Return [x, y] of the center of cell containing provided text 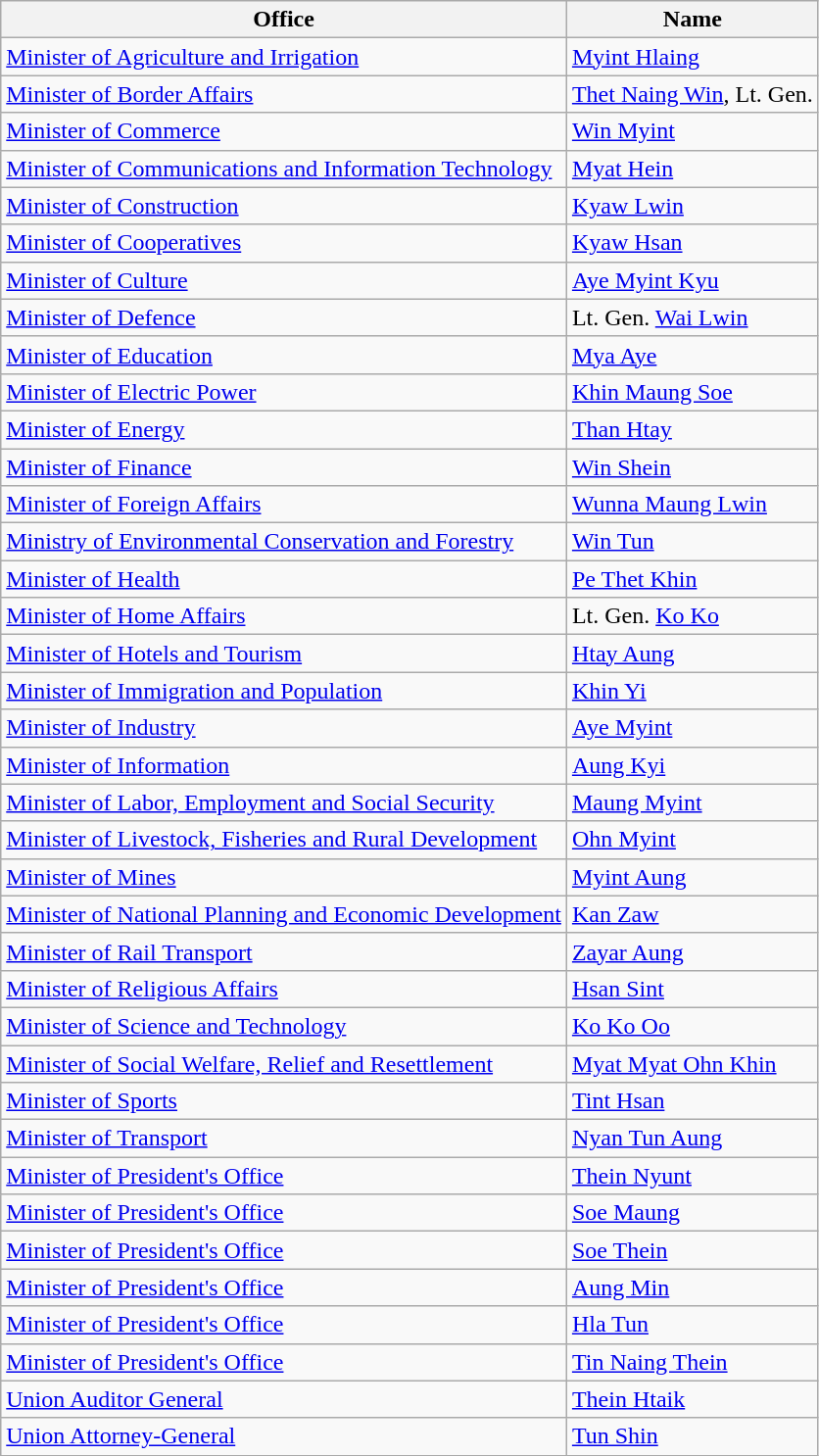
Minister of Mines [284, 877]
Kan Zaw [692, 914]
Minister of Home Affairs [284, 616]
Soe Maung [692, 1213]
Minister of Religious Affairs [284, 989]
Thein Htaik [692, 1399]
Minister of Livestock, Fisheries and Rural Development [284, 840]
Ohn Myint [692, 840]
Minister of Social Welfare, Relief and Resettlement [284, 1063]
Minister of Rail Transport [284, 951]
Minister of Finance [284, 467]
Hla Tun [692, 1325]
Tint Hsan [692, 1101]
Minister of Sports [284, 1101]
Aung Kyi [692, 765]
Minister of Health [284, 579]
Minister of Transport [284, 1139]
Minister of Agriculture and Irrigation [284, 57]
Win Shein [692, 467]
Minister of Construction [284, 206]
Thein Nyunt [692, 1176]
Ministry of Environmental Conservation and Forestry [284, 542]
Pe Thet Khin [692, 579]
Aye Myint [692, 728]
Minister of Culture [284, 280]
Minister of Commerce [284, 131]
Myat Hein [692, 169]
Nyan Tun Aung [692, 1139]
Mya Aye [692, 355]
Myint Hlaing [692, 57]
Zayar Aung [692, 951]
Maung Myint [692, 802]
Aye Myint Kyu [692, 280]
Khin Yi [692, 691]
Lt. Gen. Wai Lwin [692, 317]
Ko Ko Oo [692, 1026]
Name [692, 20]
Aung Min [692, 1287]
Minister of Cooperatives [284, 243]
Minister of Labor, Employment and Social Security [284, 802]
Than Htay [692, 429]
Minister of Immigration and Population [284, 691]
Minister of Communications and Information Technology [284, 169]
Union Attorney-General [284, 1436]
Minister of Industry [284, 728]
Minister of Hotels and Tourism [284, 654]
Soe Thein [692, 1250]
Kyaw Hsan [692, 243]
Minister of Electric Power [284, 392]
Htay Aung [692, 654]
Minister of National Planning and Economic Development [284, 914]
Lt. Gen. Ko Ko [692, 616]
Wunna Maung Lwin [692, 505]
Minister of Foreign Affairs [284, 505]
Win Myint [692, 131]
Office [284, 20]
Tun Shin [692, 1436]
Minister of Science and Technology [284, 1026]
Myint Aung [692, 877]
Khin Maung Soe [692, 392]
Win Tun [692, 542]
Myat Myat Ohn Khin [692, 1063]
Union Auditor General [284, 1399]
Hsan Sint [692, 989]
Thet Naing Win, Lt. Gen. [692, 94]
Minister of Information [284, 765]
Minister of Energy [284, 429]
Kyaw Lwin [692, 206]
Minister of Education [284, 355]
Minister of Border Affairs [284, 94]
Tin Naing Thein [692, 1362]
Minister of Defence [284, 317]
